Identify which cell holds the provided text, then report its (x, y) central coordinate. 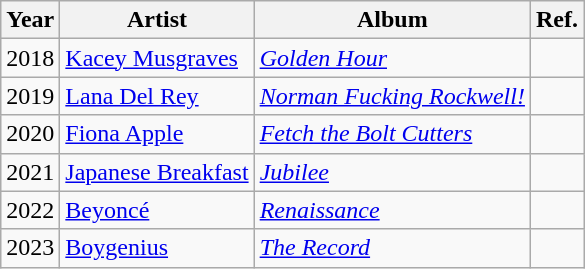
Lana Del Rey (157, 96)
2022 (30, 210)
2023 (30, 248)
Golden Hour (392, 58)
Norman Fucking Rockwell! (392, 96)
Jubilee (392, 172)
Album (392, 20)
Renaissance (392, 210)
Year (30, 20)
The Record (392, 248)
2018 (30, 58)
Japanese Breakfast (157, 172)
Kacey Musgraves (157, 58)
Fiona Apple (157, 134)
2019 (30, 96)
Fetch the Bolt Cutters (392, 134)
Ref. (556, 20)
Beyoncé (157, 210)
Boygenius (157, 248)
2021 (30, 172)
2020 (30, 134)
Artist (157, 20)
